Pinpoint the cell where the given text exists, returning its [X, Y] midpoint coordinate. 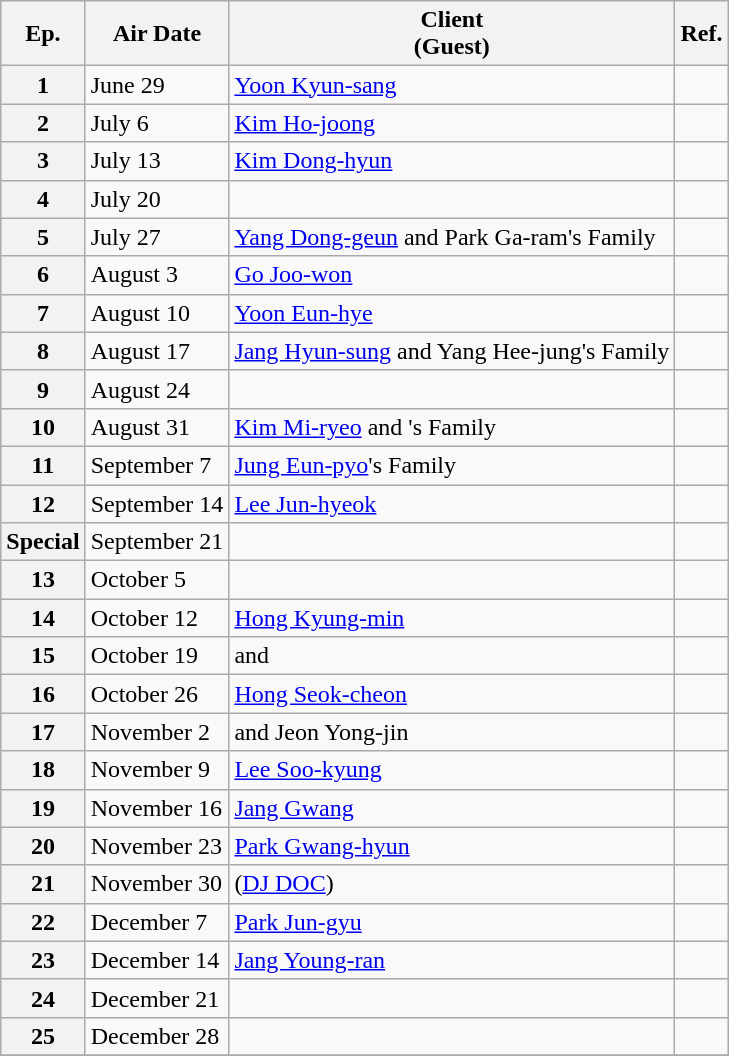
September 14 [157, 503]
9 [43, 389]
21 [43, 884]
Kim Ho-joong [452, 123]
November 2 [157, 732]
Park Gwang-hyun [452, 846]
15 [43, 656]
3 [43, 161]
August 10 [157, 313]
Go Joo-won [452, 275]
Client(Guest) [452, 34]
Ep. [43, 34]
October 19 [157, 656]
Yoon Kyun-sang [452, 85]
November 30 [157, 884]
8 [43, 351]
23 [43, 960]
17 [43, 732]
October 5 [157, 580]
19 [43, 808]
1 [43, 85]
and [452, 656]
Lee Jun-hyeok [452, 503]
7 [43, 313]
11 [43, 465]
August 3 [157, 275]
Hong Seok-cheon [452, 694]
Yoon Eun-hye [452, 313]
July 20 [157, 199]
August 31 [157, 427]
December 14 [157, 960]
24 [43, 998]
Hong Kyung-min [452, 618]
14 [43, 618]
10 [43, 427]
Lee Soo-kyung [452, 770]
Special [43, 542]
July 27 [157, 237]
4 [43, 199]
and Jeon Yong-jin [452, 732]
Yang Dong-geun and Park Ga-ram's Family [452, 237]
December 7 [157, 922]
6 [43, 275]
Jang Hyun-sung and Yang Hee-jung's Family [452, 351]
December 21 [157, 998]
25 [43, 1036]
Kim Dong-hyun [452, 161]
September 21 [157, 542]
October 12 [157, 618]
5 [43, 237]
July 13 [157, 161]
(DJ DOC) [452, 884]
August 17 [157, 351]
November 16 [157, 808]
12 [43, 503]
September 7 [157, 465]
November 9 [157, 770]
December 28 [157, 1036]
Park Jun-gyu [452, 922]
16 [43, 694]
Jang Young-ran [452, 960]
August 24 [157, 389]
October 26 [157, 694]
July 6 [157, 123]
2 [43, 123]
13 [43, 580]
Ref. [702, 34]
June 29 [157, 85]
20 [43, 846]
Air Date [157, 34]
Jang Gwang [452, 808]
18 [43, 770]
Jung Eun-pyo's Family [452, 465]
22 [43, 922]
Kim Mi-ryeo and 's Family [452, 427]
November 23 [157, 846]
